Extract the (x, y) coordinate from the center of the cell holding the provided text.  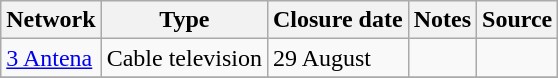
Notes (442, 20)
Cable television (184, 58)
Source (518, 20)
Network (51, 20)
29 August (338, 58)
Closure date (338, 20)
3 Antena (51, 58)
Type (184, 20)
